Pinpoint the cell where the given text exists, returning its [x, y] midpoint coordinate. 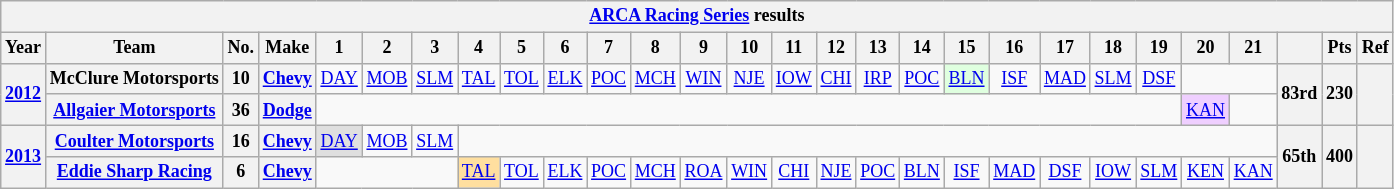
Year [24, 48]
Eddie Sharp Racing [134, 172]
19 [1159, 48]
Coulter Motorsports [134, 140]
230 [1340, 94]
5 [522, 48]
14 [922, 48]
17 [1066, 48]
1 [339, 48]
ROA [704, 172]
15 [966, 48]
Pts [1340, 48]
21 [1253, 48]
83rd [1300, 94]
7 [609, 48]
2013 [24, 156]
KEN [1206, 172]
IRP [878, 78]
9 [704, 48]
4 [479, 48]
65th [1300, 156]
36 [240, 110]
Team [134, 48]
Allgaier Motorsports [134, 110]
Ref [1375, 48]
2012 [24, 94]
20 [1206, 48]
400 [1340, 156]
Dodge [287, 110]
2 [387, 48]
11 [794, 48]
12 [836, 48]
Make [287, 48]
3 [435, 48]
ARCA Racing Series results [697, 16]
McClure Motorsports [134, 78]
No. [240, 48]
8 [655, 48]
13 [878, 48]
18 [1113, 48]
